Scan for the cell matching the given text and deliver its (x, y) coordinate at center. 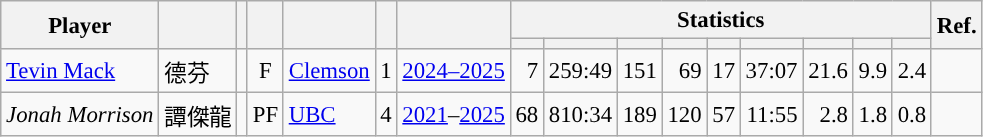
2.8 (828, 115)
68 (526, 115)
PF (265, 115)
189 (640, 115)
4 (386, 115)
譚傑龍 (198, 115)
Player (80, 25)
151 (640, 71)
11:55 (772, 115)
2.4 (912, 71)
Clemson (329, 71)
810:34 (581, 115)
2021–2025 (454, 115)
17 (724, 71)
Statistics (720, 20)
Jonah Morrison (80, 115)
37:07 (772, 71)
57 (724, 115)
9.9 (872, 71)
21.6 (828, 71)
259:49 (581, 71)
Tevin Mack (80, 71)
德芬 (198, 71)
F (265, 71)
Ref. (956, 25)
UBC (329, 115)
120 (684, 115)
0.8 (912, 115)
2024–2025 (454, 71)
1 (386, 71)
1.8 (872, 115)
69 (684, 71)
7 (526, 71)
